From the cell containing the given text, extract its center point as (X, Y) coordinate. 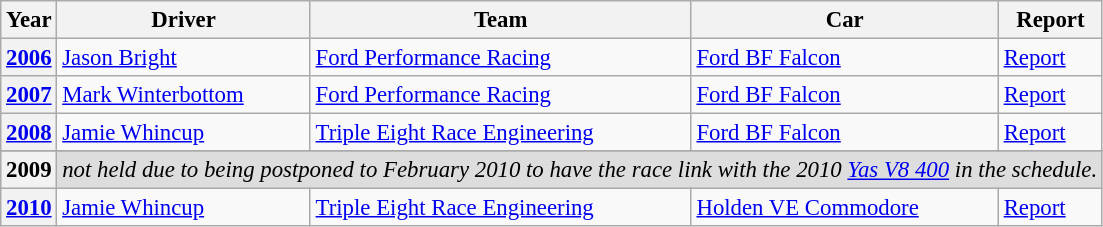
Jason Bright (184, 58)
Driver (184, 20)
2006 (29, 58)
Car (844, 20)
Year (29, 20)
2008 (29, 133)
Mark Winterbottom (184, 95)
Holden VE Commodore (844, 208)
not held due to being postponed to February 2010 to have the race link with the 2010 Yas V8 400 in the schedule. (580, 170)
2010 (29, 208)
2007 (29, 95)
Team (500, 20)
2009 (29, 170)
